Extract the (X, Y) coordinate from the center of the cell holding the provided text.  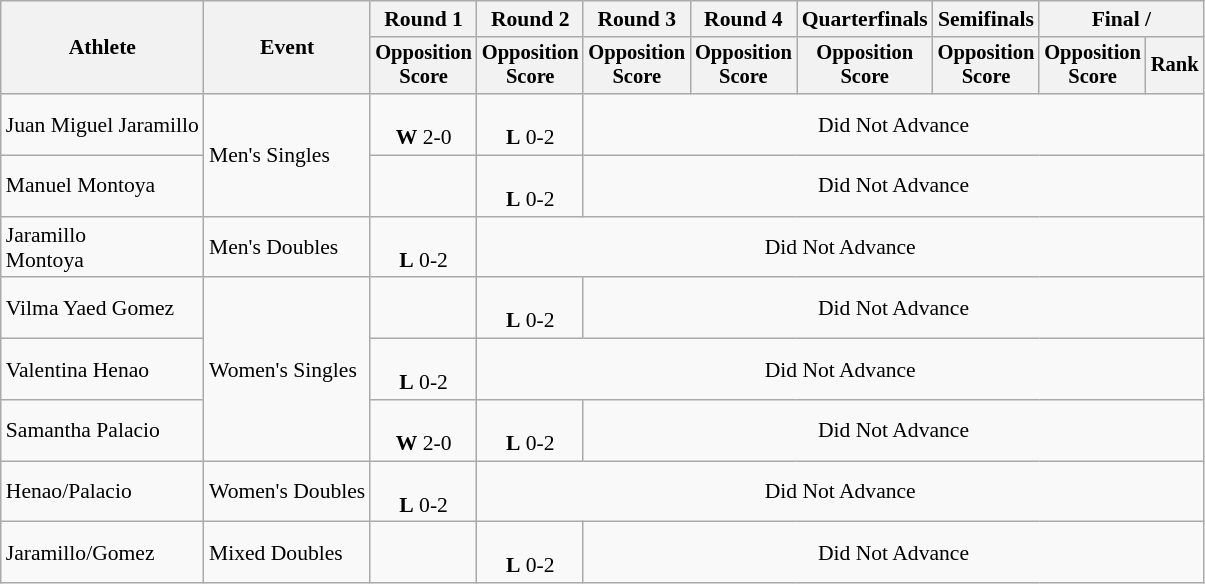
Samantha Palacio (102, 430)
Men's Doubles (287, 248)
Women's Doubles (287, 492)
Semifinals (986, 19)
Juan Miguel Jaramillo (102, 124)
JaramilloMontoya (102, 248)
Valentina Henao (102, 370)
Event (287, 48)
Henao/Palacio (102, 492)
Final / (1121, 19)
Round 2 (530, 19)
Women's Singles (287, 370)
Mixed Doubles (287, 552)
Jaramillo/Gomez (102, 552)
Men's Singles (287, 155)
Round 1 (424, 19)
Quarterfinals (865, 19)
Round 3 (636, 19)
Round 4 (744, 19)
Athlete (102, 48)
Manuel Montoya (102, 186)
Rank (1175, 66)
Vilma Yaed Gomez (102, 308)
